Capture the cell that displays the provided text and extract its (X, Y) central coordinate. 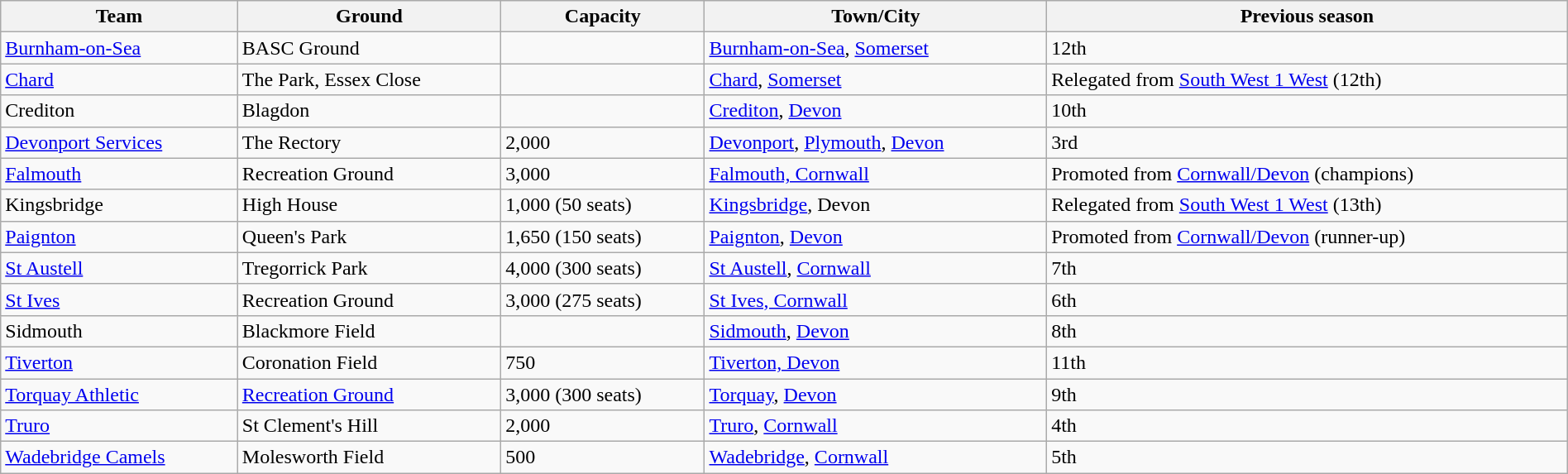
Burnham-on-Sea, Somerset (876, 48)
Paignton (119, 237)
St Austell, Cornwall (876, 268)
Falmouth (119, 174)
9th (1307, 395)
7th (1307, 268)
Falmouth, Cornwall (876, 174)
1,650 (150 seats) (603, 237)
Crediton (119, 111)
Blackmore Field (369, 331)
6th (1307, 299)
11th (1307, 362)
Devonport Services (119, 142)
Team (119, 17)
St Clement's Hill (369, 426)
High House (369, 205)
500 (603, 457)
5th (1307, 457)
BASC Ground (369, 48)
Relegated from South West 1 West (13th) (1307, 205)
1,000 (50 seats) (603, 205)
Chard, Somerset (876, 79)
St Austell (119, 268)
Wadebridge Camels (119, 457)
Capacity (603, 17)
8th (1307, 331)
4,000 (300 seats) (603, 268)
Tiverton, Devon (876, 362)
Chard (119, 79)
Devonport, Plymouth, Devon (876, 142)
Sidmouth, Devon (876, 331)
Sidmouth (119, 331)
Tregorrick Park (369, 268)
Truro, Cornwall (876, 426)
Town/City (876, 17)
10th (1307, 111)
Promoted from Cornwall/Devon (runner-up) (1307, 237)
Tiverton (119, 362)
3,000 (300 seats) (603, 395)
Queen's Park (369, 237)
Wadebridge, Cornwall (876, 457)
Molesworth Field (369, 457)
St Ives (119, 299)
12th (1307, 48)
Blagdon (369, 111)
750 (603, 362)
The Park, Essex Close (369, 79)
Paignton, Devon (876, 237)
3,000 (603, 174)
Truro (119, 426)
St Ives, Cornwall (876, 299)
The Rectory (369, 142)
Crediton, Devon (876, 111)
Kingsbridge (119, 205)
Kingsbridge, Devon (876, 205)
Torquay Athletic (119, 395)
Relegated from South West 1 West (12th) (1307, 79)
Burnham-on-Sea (119, 48)
Coronation Field (369, 362)
3,000 (275 seats) (603, 299)
Torquay, Devon (876, 395)
3rd (1307, 142)
Ground (369, 17)
Previous season (1307, 17)
Promoted from Cornwall/Devon (champions) (1307, 174)
4th (1307, 426)
